Pinpoint the cell where the given text exists, returning its [X, Y] midpoint coordinate. 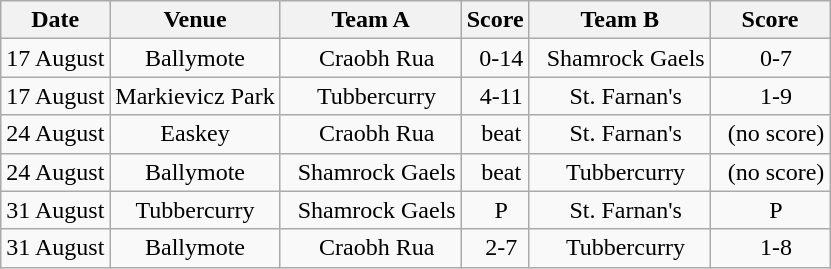
1-8 [770, 248]
Team A [370, 20]
Team B [620, 20]
Date [56, 20]
1-9 [770, 96]
4-11 [495, 96]
0-14 [495, 58]
0-7 [770, 58]
Easkey [195, 134]
2-7 [495, 248]
Markievicz Park [195, 96]
Venue [195, 20]
